Identify which cell holds the provided text, then report its [x, y] central coordinate. 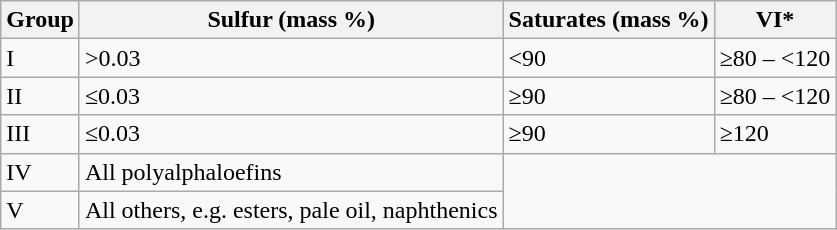
II [40, 96]
I [40, 58]
<90 [608, 58]
IV [40, 172]
Saturates (mass %) [608, 20]
All polyalphaloefins [291, 172]
VI* [775, 20]
≥120 [775, 134]
Group [40, 20]
All others, e.g. esters, pale oil, naphthenics [291, 210]
III [40, 134]
Sulfur (mass %) [291, 20]
>0.03 [291, 58]
V [40, 210]
